Return (x, y) of the center of cell containing provided text 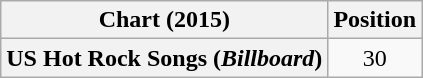
30 (375, 58)
Position (375, 20)
Chart (2015) (164, 20)
US Hot Rock Songs (Billboard) (164, 58)
